Locate the cell with the specified text and output its [x, y] center coordinate. 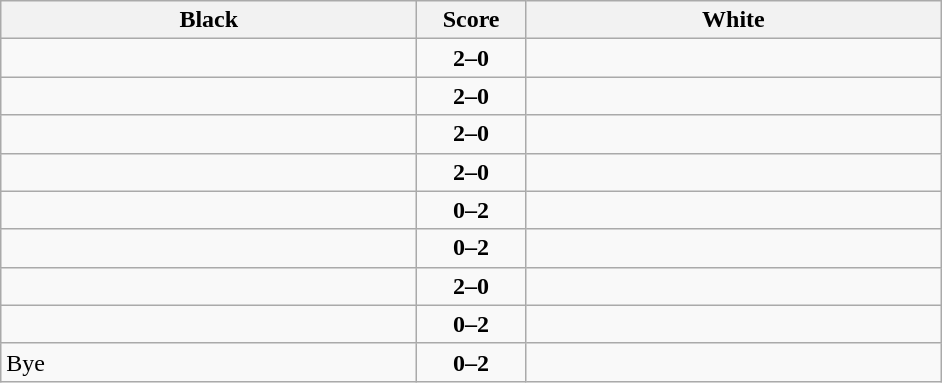
Score [472, 20]
White [733, 20]
Black [209, 20]
Bye [209, 362]
